Return [X, Y] of the center of cell containing provided text 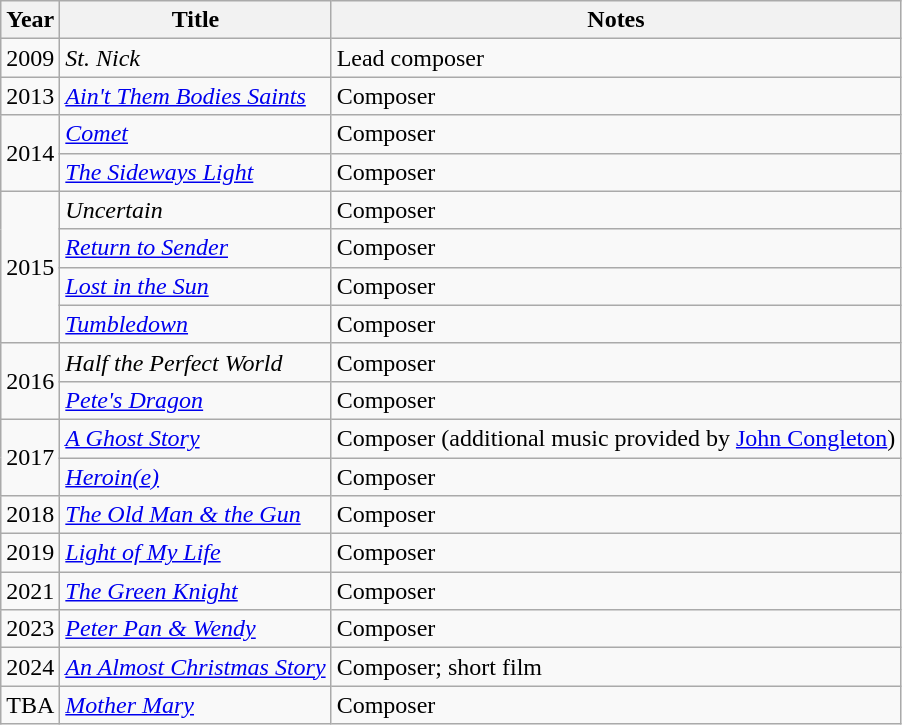
2023 [30, 629]
Uncertain [196, 210]
St. Nick [196, 58]
Pete's Dragon [196, 400]
The Sideways Light [196, 172]
Ain't Them Bodies Saints [196, 96]
2015 [30, 267]
Mother Mary [196, 705]
The Old Man & the Gun [196, 515]
Peter Pan & Wendy [196, 629]
2013 [30, 96]
2021 [30, 591]
2014 [30, 153]
Light of My Life [196, 553]
Composer; short film [616, 667]
Half the Perfect World [196, 362]
Composer (additional music provided by John Congleton) [616, 438]
2009 [30, 58]
Return to Sender [196, 248]
Notes [616, 20]
Lead composer [616, 58]
2017 [30, 457]
2018 [30, 515]
Year [30, 20]
Title [196, 20]
The Green Knight [196, 591]
2024 [30, 667]
2016 [30, 381]
2019 [30, 553]
An Almost Christmas Story [196, 667]
TBA [30, 705]
A Ghost Story [196, 438]
Lost in the Sun [196, 286]
Tumbledown [196, 324]
Comet [196, 134]
Heroin(e) [196, 477]
